Capture the cell that displays the provided text and extract its (x, y) central coordinate. 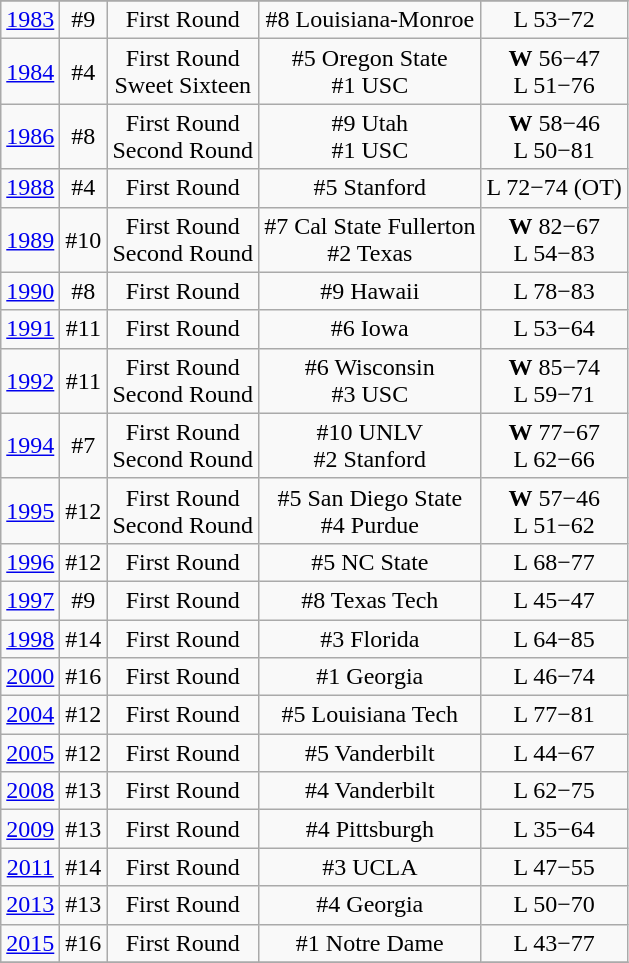
#6 Wisconsin#3 USC (370, 380)
#10 UNLV#2 Stanford (370, 446)
#5 NC State (370, 562)
2000 (30, 677)
1991 (30, 329)
#8 Texas Tech (370, 600)
#5 Louisiana Tech (370, 715)
L 46−74 (554, 677)
#5 Oregon State#1 USC (370, 72)
W 77−67L 62−66 (554, 446)
1983 (30, 20)
L 72−74 (OT) (554, 188)
1998 (30, 639)
1989 (30, 240)
L 53−64 (554, 329)
2005 (30, 753)
L 62−75 (554, 791)
#9 Hawaii (370, 291)
L 44−67 (554, 753)
L 78−83 (554, 291)
L 77−81 (554, 715)
#10 (84, 240)
W 82−67L 54−83 (554, 240)
First RoundSweet Sixteen (183, 72)
1997 (30, 600)
2008 (30, 791)
#1 Notre Dame (370, 943)
1988 (30, 188)
L 68−77 (554, 562)
#5 Vanderbilt (370, 753)
#8 Louisiana-Monroe (370, 20)
#5 San Diego State#4 Purdue (370, 510)
2004 (30, 715)
#4 Georgia (370, 905)
#7 Cal State Fullerton#2 Texas (370, 240)
1986 (30, 136)
1992 (30, 380)
L 45−47 (554, 600)
W 57−46L 51−62 (554, 510)
W 58−46L 50−81 (554, 136)
1990 (30, 291)
W 56−47L 51−76 (554, 72)
L 50−70 (554, 905)
1984 (30, 72)
#7 (84, 446)
#4 Vanderbilt (370, 791)
1994 (30, 446)
L 47−55 (554, 867)
1996 (30, 562)
2009 (30, 829)
1995 (30, 510)
#5 Stanford (370, 188)
#3 Florida (370, 639)
L 43−77 (554, 943)
2015 (30, 943)
#9 Utah#1 USC (370, 136)
W 85−74L 59−71 (554, 380)
L 53−72 (554, 20)
2011 (30, 867)
2013 (30, 905)
L 64−85 (554, 639)
#1 Georgia (370, 677)
#3 UCLA (370, 867)
#4 Pittsburgh (370, 829)
#6 Iowa (370, 329)
L 35−64 (554, 829)
